Provide the (X, Y) coordinate of the cell's center where the given text is located.  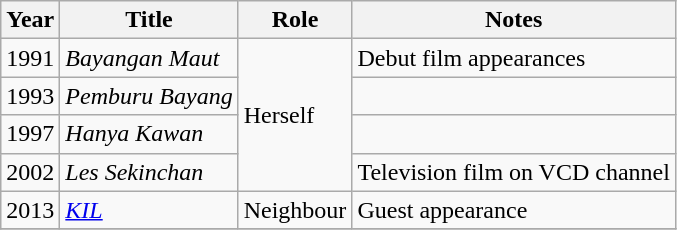
Year (30, 20)
Bayangan Maut (149, 58)
Notes (514, 20)
1991 (30, 58)
Title (149, 20)
Les Sekinchan (149, 172)
Neighbour (295, 210)
Hanya Kawan (149, 134)
1993 (30, 96)
Guest appearance (514, 210)
Television film on VCD channel (514, 172)
Debut film appearances (514, 58)
Role (295, 20)
KIL (149, 210)
2002 (30, 172)
1997 (30, 134)
Pemburu Bayang (149, 96)
Herself (295, 115)
2013 (30, 210)
